Return the (X, Y) coordinate for the center point of the cell that contains the specified text.  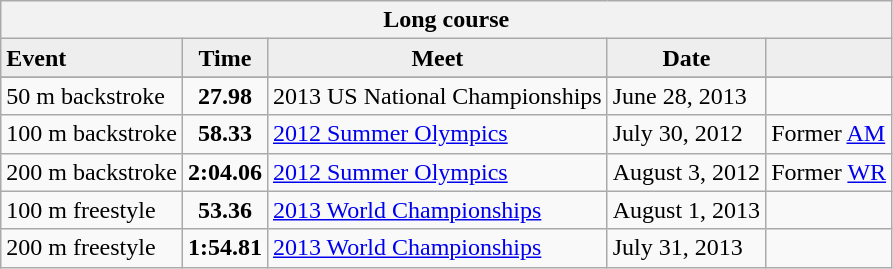
July 30, 2012 (686, 134)
Former WR (829, 172)
Time (224, 58)
Former AM (829, 134)
2013 US National Championships (437, 96)
58.33 (224, 134)
August 3, 2012 (686, 172)
July 31, 2013 (686, 248)
Event (92, 58)
100 m backstroke (92, 134)
August 1, 2013 (686, 210)
Date (686, 58)
200 m freestyle (92, 248)
Meet (437, 58)
200 m backstroke (92, 172)
1:54.81 (224, 248)
53.36 (224, 210)
2:04.06 (224, 172)
June 28, 2013 (686, 96)
100 m freestyle (92, 210)
27.98 (224, 96)
Long course (446, 20)
50 m backstroke (92, 96)
